Return the [x, y] coordinate for the center point of the cell that contains the specified text.  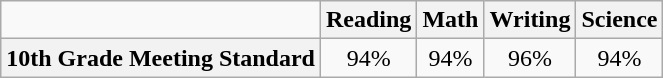
Reading [368, 20]
Science [620, 20]
Writing [530, 20]
96% [530, 58]
10th Grade Meeting Standard [161, 58]
Math [450, 20]
